Locate the cell with the specified text and output its [X, Y] center coordinate. 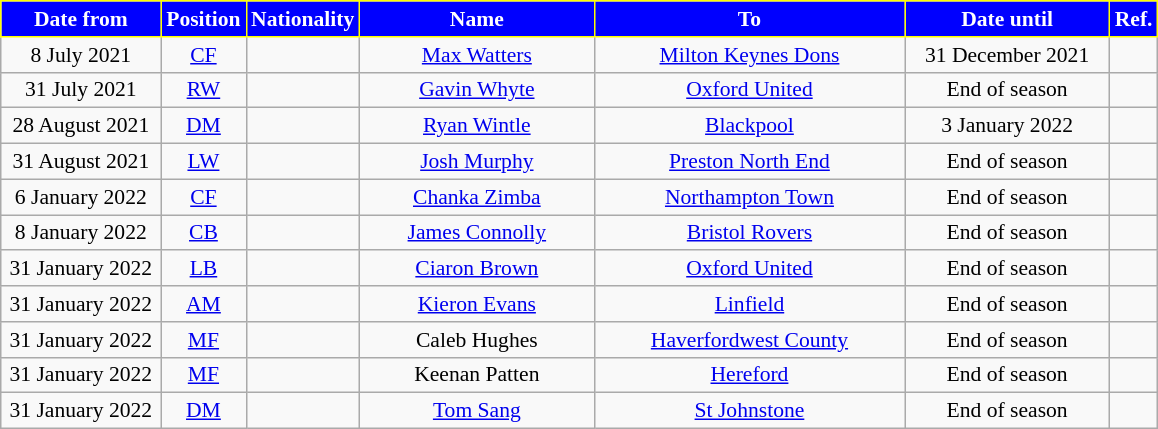
8 July 2021 [81, 55]
Haverfordwest County [749, 340]
Kieron Evans [476, 304]
Bristol Rovers [749, 233]
AM [204, 304]
Date until [1008, 19]
Preston North End [749, 162]
Tom Sang [476, 411]
31 December 2021 [1008, 55]
CB [204, 233]
To [749, 19]
31 July 2021 [81, 90]
8 January 2022 [81, 233]
Gavin Whyte [476, 90]
RW [204, 90]
Nationality [302, 19]
Blackpool [749, 126]
Position [204, 19]
Chanka Zimba [476, 197]
Linfield [749, 304]
Max Watters [476, 55]
Name [476, 19]
3 January 2022 [1008, 126]
28 August 2021 [81, 126]
LB [204, 269]
Northampton Town [749, 197]
Date from [81, 19]
Caleb Hughes [476, 340]
Ryan Wintle [476, 126]
Ref. [1134, 19]
St Johnstone [749, 411]
Josh Murphy [476, 162]
6 January 2022 [81, 197]
Milton Keynes Dons [749, 55]
Keenan Patten [476, 375]
LW [204, 162]
Ciaron Brown [476, 269]
Hereford [749, 375]
31 August 2021 [81, 162]
James Connolly [476, 233]
